Return the [X, Y] coordinate for the center point of the cell that contains the specified text.  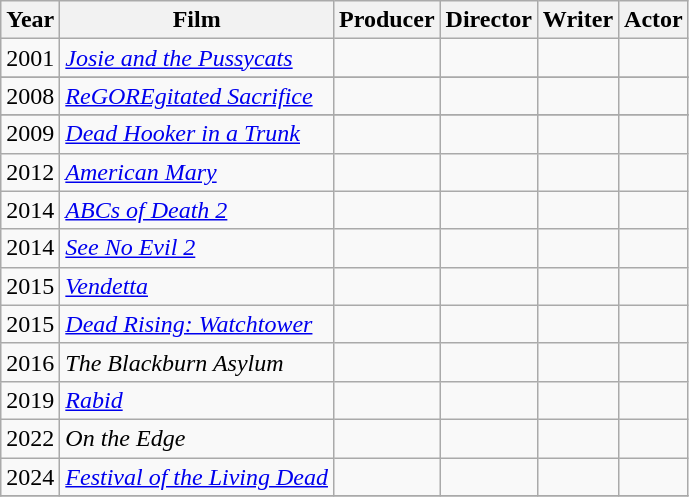
American Mary [197, 172]
Festival of the Living Dead [197, 477]
The Blackburn Asylum [197, 362]
Vendetta [197, 286]
Year [30, 20]
Writer [578, 20]
Josie and the Pussycats [197, 58]
Director [488, 20]
Actor [654, 20]
2022 [30, 438]
ABCs of Death 2 [197, 210]
2024 [30, 477]
2019 [30, 400]
2008 [30, 96]
2016 [30, 362]
See No Evil 2 [197, 248]
ReGOREgitated Sacrifice [197, 96]
2012 [30, 172]
Producer [386, 20]
Dead Rising: Watchtower [197, 324]
2009 [30, 134]
Film [197, 20]
Dead Hooker in a Trunk [197, 134]
On the Edge [197, 438]
Rabid [197, 400]
2001 [30, 58]
